For the text-containing cell, return its midpoint in (x, y) coordinate format. 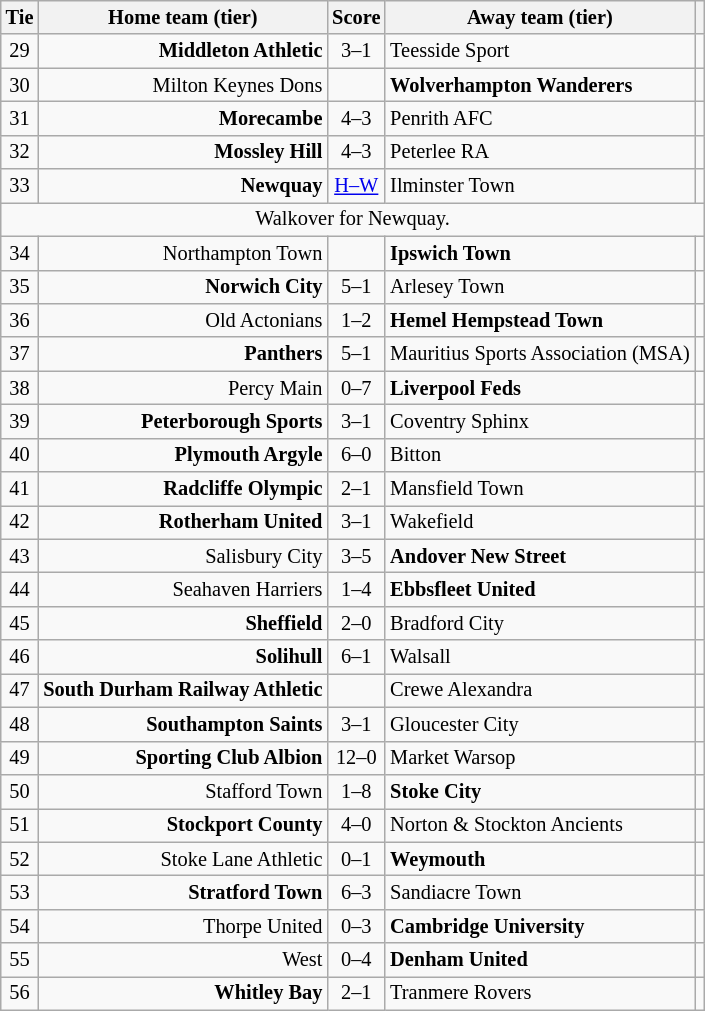
39 (20, 421)
Southampton Saints (182, 724)
Tie (20, 17)
49 (20, 758)
Sandiacre Town (540, 892)
Northampton Town (182, 253)
Norwich City (182, 287)
Crewe Alexandra (540, 690)
0–3 (356, 926)
Percy Main (182, 388)
Stoke Lane Athletic (182, 859)
51 (20, 825)
Gloucester City (540, 724)
Sporting Club Albion (182, 758)
46 (20, 657)
Bitton (540, 455)
6–0 (356, 455)
40 (20, 455)
Salisbury City (182, 556)
2–0 (356, 623)
Sheffield (182, 623)
Wolverhampton Wanderers (540, 85)
3–5 (356, 556)
38 (20, 388)
33 (20, 186)
Thorpe United (182, 926)
Mossley Hill (182, 152)
Home team (tier) (182, 17)
6–3 (356, 892)
48 (20, 724)
Ilminster Town (540, 186)
Peterlee RA (540, 152)
Walkover for Newquay. (352, 219)
Mansfield Town (540, 489)
42 (20, 522)
Milton Keynes Dons (182, 85)
47 (20, 690)
41 (20, 489)
Stafford Town (182, 791)
12–0 (356, 758)
Score (356, 17)
Solihull (182, 657)
50 (20, 791)
Panthers (182, 354)
56 (20, 993)
Peterborough Sports (182, 421)
55 (20, 960)
Hemel Hempstead Town (540, 320)
35 (20, 287)
54 (20, 926)
Coventry Sphinx (540, 421)
Newquay (182, 186)
29 (20, 51)
Stoke City (540, 791)
Andover New Street (540, 556)
32 (20, 152)
Denham United (540, 960)
53 (20, 892)
Rotherham United (182, 522)
Plymouth Argyle (182, 455)
Away team (tier) (540, 17)
37 (20, 354)
Tranmere Rovers (540, 993)
Old Actonians (182, 320)
Stratford Town (182, 892)
1–8 (356, 791)
Stockport County (182, 825)
1–4 (356, 589)
South Durham Railway Athletic (182, 690)
Wakefield (540, 522)
Middleton Athletic (182, 51)
4–0 (356, 825)
Liverpool Feds (540, 388)
Market Warsop (540, 758)
6–1 (356, 657)
1–2 (356, 320)
Cambridge University (540, 926)
Seahaven Harriers (182, 589)
Arlesey Town (540, 287)
0–4 (356, 960)
Penrith AFC (540, 118)
H–W (356, 186)
52 (20, 859)
Ebbsfleet United (540, 589)
Norton & Stockton Ancients (540, 825)
Walsall (540, 657)
43 (20, 556)
Whitley Bay (182, 993)
Bradford City (540, 623)
Morecambe (182, 118)
Ipswich Town (540, 253)
31 (20, 118)
Mauritius Sports Association (MSA) (540, 354)
Teesside Sport (540, 51)
Radcliffe Olympic (182, 489)
30 (20, 85)
0–7 (356, 388)
45 (20, 623)
0–1 (356, 859)
44 (20, 589)
34 (20, 253)
36 (20, 320)
Weymouth (540, 859)
West (182, 960)
